Output the [x, y] coordinate of the center of the cell containing the given text.  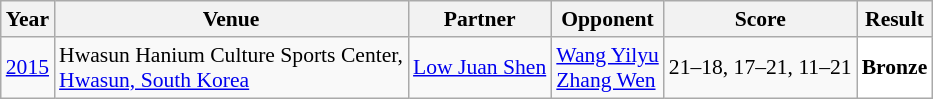
Opponent [608, 19]
21–18, 17–21, 11–21 [760, 68]
Bronze [895, 68]
Score [760, 19]
Low Juan Shen [480, 68]
Venue [231, 19]
Wang Yilyu Zhang Wen [608, 68]
Hwasun Hanium Culture Sports Center,Hwasun, South Korea [231, 68]
Partner [480, 19]
2015 [28, 68]
Year [28, 19]
Result [895, 19]
